Provide the [X, Y] coordinate of the cell's center where the given text is located.  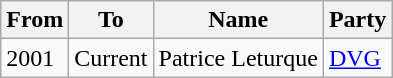
DVG [357, 58]
To [111, 20]
Name [238, 20]
From [35, 20]
Party [357, 20]
2001 [35, 58]
Patrice Leturque [238, 58]
Current [111, 58]
